Return [X, Y] of the center of cell containing provided text 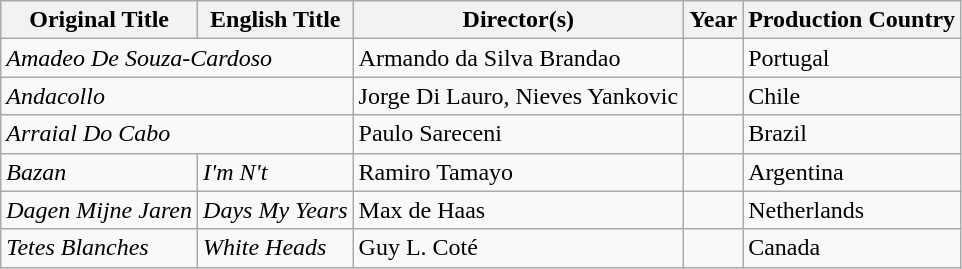
Bazan [100, 172]
White Heads [276, 248]
I'm N't [276, 172]
Director(s) [518, 20]
Jorge Di Lauro, Nieves Yankovic [518, 96]
Arraial Do Cabo [177, 134]
Brazil [852, 134]
Max de Haas [518, 210]
Days My Years [276, 210]
Tetes Blanches [100, 248]
Portugal [852, 58]
Andacollo [177, 96]
Ramiro Tamayo [518, 172]
Amadeo De Souza-Cardoso [177, 58]
Dagen Mijne Jaren [100, 210]
Armando da Silva Brandao [518, 58]
Canada [852, 248]
Original Title [100, 20]
Chile [852, 96]
Guy L. Coté [518, 248]
Paulo Sareceni [518, 134]
English Title [276, 20]
Argentina [852, 172]
Netherlands [852, 210]
Production Country [852, 20]
Year [714, 20]
